Pinpoint the cell where the given text exists, returning its (X, Y) midpoint coordinate. 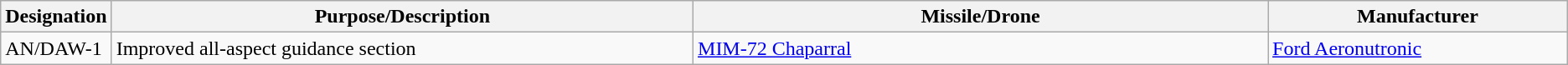
MIM-72 Chaparral (981, 48)
AN/DAW-1 (56, 48)
Ford Aeronutronic (1418, 48)
Purpose/Description (402, 17)
Missile/Drone (981, 17)
Manufacturer (1418, 17)
Designation (56, 17)
Improved all-aspect guidance section (402, 48)
